Extract the (X, Y) coordinate from the center of the cell holding the provided text.  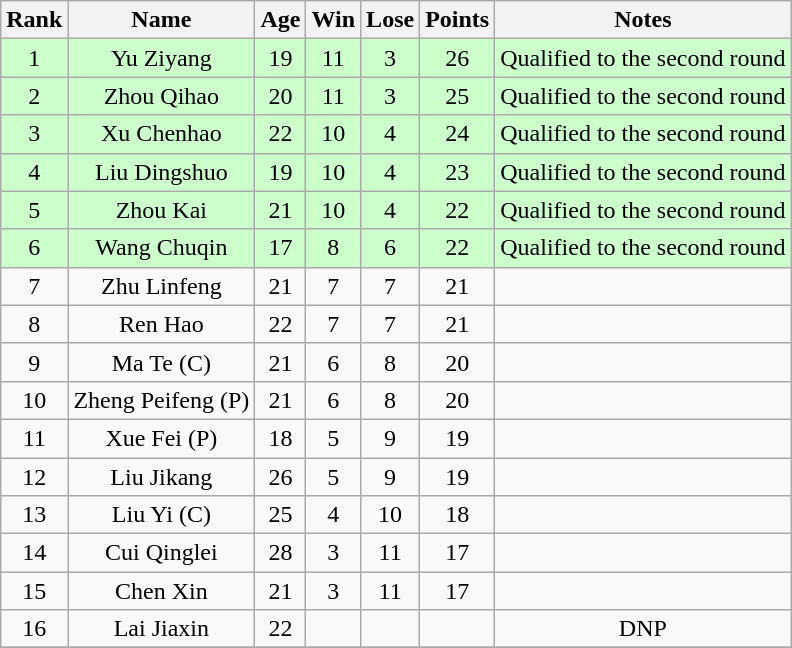
Rank (34, 20)
Xue Fei (P) (162, 438)
Name (162, 20)
Liu Jikang (162, 477)
Zheng Peifeng (P) (162, 400)
Liu Dingshuo (162, 172)
Zhu Linfeng (162, 286)
23 (458, 172)
DNP (643, 629)
Age (280, 20)
Wang Chuqin (162, 248)
Zhou Qihao (162, 96)
Ren Hao (162, 324)
14 (34, 553)
Lai Jiaxin (162, 629)
15 (34, 591)
13 (34, 515)
Notes (643, 20)
Zhou Kai (162, 210)
Points (458, 20)
28 (280, 553)
16 (34, 629)
Xu Chenhao (162, 134)
Liu Yi (C) (162, 515)
Win (334, 20)
Cui Qinglei (162, 553)
2 (34, 96)
Ma Te (C) (162, 362)
24 (458, 134)
Chen Xin (162, 591)
1 (34, 58)
12 (34, 477)
Lose (390, 20)
Yu Ziyang (162, 58)
